Output the (x, y) coordinate of the center of the cell containing the given text.  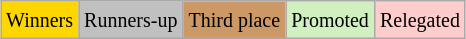
Promoted (330, 20)
Relegated (420, 20)
Third place (234, 20)
Winners (40, 20)
Runners-up (131, 20)
